Return the [x, y] coordinate for the center point of the cell that contains the specified text.  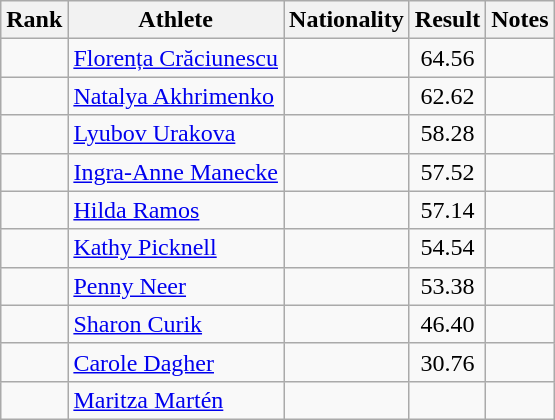
64.56 [447, 58]
62.62 [447, 96]
Kathy Picknell [176, 248]
Notes [520, 20]
46.40 [447, 324]
57.52 [447, 172]
Athlete [176, 20]
Hilda Ramos [176, 210]
Sharon Curik [176, 324]
53.38 [447, 286]
Maritza Martén [176, 400]
Result [447, 20]
54.54 [447, 248]
57.14 [447, 210]
Nationality [347, 20]
58.28 [447, 134]
Rank [34, 20]
Ingra-Anne Manecke [176, 172]
Natalya Akhrimenko [176, 96]
Penny Neer [176, 286]
Florența Crăciunescu [176, 58]
30.76 [447, 362]
Carole Dagher [176, 362]
Lyubov Urakova [176, 134]
